Pinpoint the cell where the given text exists, returning its (x, y) midpoint coordinate. 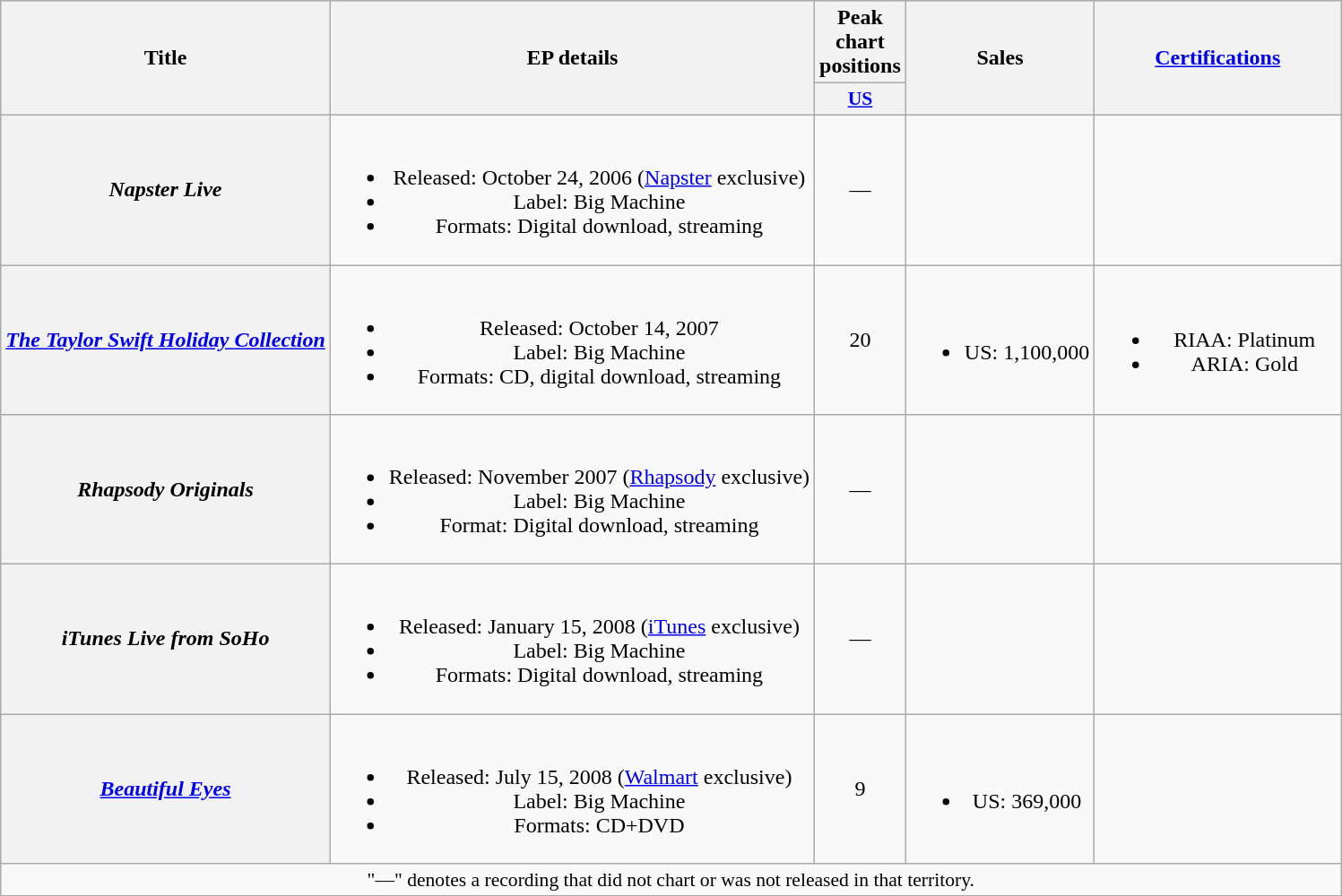
Released: July 15, 2008 (Walmart exclusive)Label: Big MachineFormats: CD+DVD (572, 788)
Released: January 15, 2008 (iTunes exclusive)Label: Big MachineFormats: Digital download, streaming (572, 640)
EP details (572, 58)
US (861, 99)
iTunes Live from SoHo (166, 640)
Released: November 2007 (Rhapsody exclusive)Label: Big MachineFormat: Digital download, streaming (572, 489)
Released: October 14, 2007Label: Big MachineFormats: CD, digital download, streaming (572, 340)
"—" denotes a recording that did not chart or was not released in that territory. (671, 880)
US: 369,000 (1000, 788)
Rhapsody Originals (166, 489)
9 (861, 788)
Beautiful Eyes (166, 788)
The Taylor Swift Holiday Collection (166, 340)
Certifications (1217, 58)
Sales (1000, 58)
Released: October 24, 2006 (Napster exclusive)Label: Big MachineFormats: Digital download, streaming (572, 190)
Peak chartpositions (861, 42)
Title (166, 58)
Napster Live (166, 190)
20 (861, 340)
US: 1,100,000 (1000, 340)
RIAA: PlatinumARIA: Gold (1217, 340)
